Locate the cell with the specified text and output its [X, Y] center coordinate. 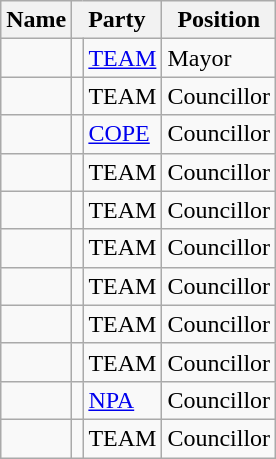
Name [36, 20]
Party [117, 20]
NPA [122, 400]
Position [219, 20]
Mayor [219, 58]
COPE [122, 134]
